Determine the (X, Y) coordinate at the center of the cell enclosing the given text.  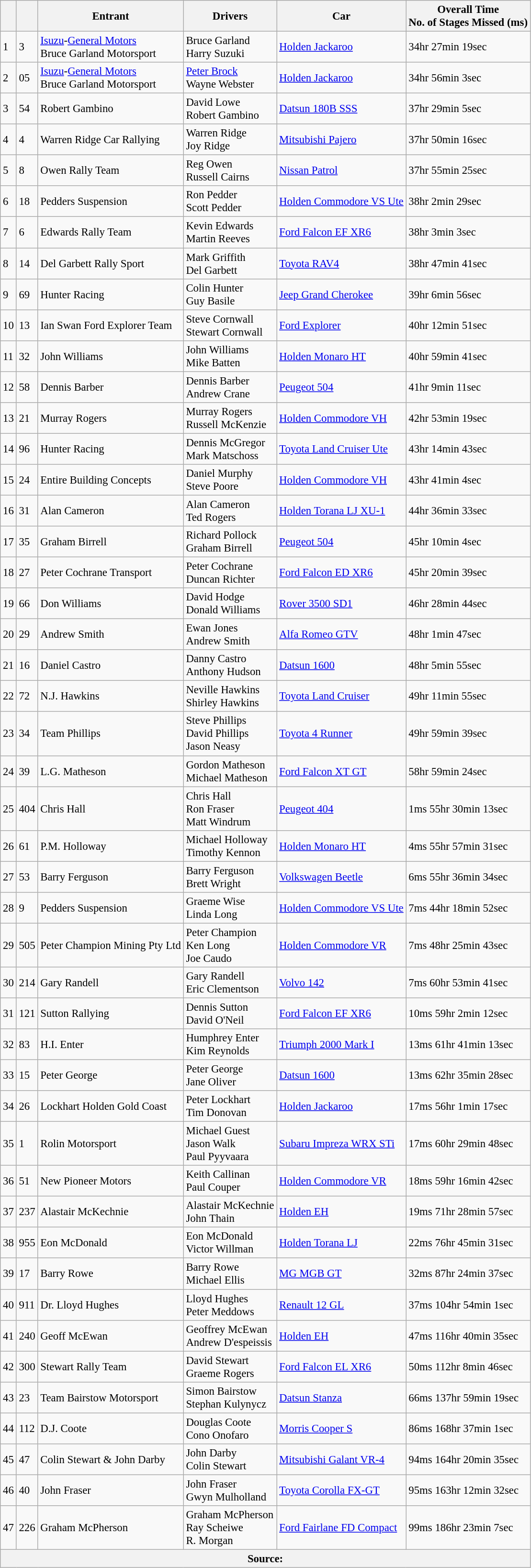
Dennis Barber (111, 387)
Keith Callinan Paul Couper (230, 1181)
46 (9, 1490)
Don Williams (111, 603)
Barry Ferguson (111, 877)
Toyota Land Cruiser Ute (341, 449)
Alfa Romeo GTV (341, 635)
Robert Gambino (111, 109)
37 (9, 1212)
Dennis Sutton David O'Neil (230, 1013)
05 (27, 78)
94ms 164hr 20min 35sec (468, 1459)
Alastair McKechnie (111, 1212)
Peter George (111, 1075)
30 (9, 982)
911 (27, 1305)
Alan Cameron Ted Rogers (230, 510)
Kevin Edwards Martin Reeves (230, 233)
22ms 76hr 45min 31sec (468, 1243)
Peter Cochrane Duncan Richter (230, 573)
37hr 50min 16sec (468, 140)
Jeep Grand Cherokee (341, 294)
Datsun Stanza (341, 1397)
Gary Randell (111, 982)
37ms 104hr 54min 1sec (468, 1305)
Toyota RAV4 (341, 263)
25 (9, 809)
7ms 44hr 18min 52sec (468, 908)
Del Garbett Rally Sport (111, 263)
2 (9, 78)
Peter Lockhart Tim Donovan (230, 1106)
66ms 137hr 59min 19sec (468, 1397)
58 (27, 387)
7ms 60hr 53min 41sec (468, 982)
Michael Guest Jason Walk Paul Pyyvaara (230, 1144)
Chris Hall (111, 809)
Warren Ridge Joy Ridge (230, 140)
240 (27, 1336)
40hr 59min 41sec (468, 356)
7ms 48hr 25min 43sec (468, 945)
Danny Castro Anthony Hudson (230, 666)
Barry Ferguson Brett Wright (230, 877)
40hr 12min 51sec (468, 326)
32ms 87hr 24min 37sec (468, 1274)
41hr 9min 11sec (468, 387)
36 (9, 1181)
Chris Hall Ron Fraser Matt Windrum (230, 809)
45hr 10min 4sec (468, 542)
David Lowe Robert Gambino (230, 109)
Peter Cochrane Transport (111, 573)
5 (9, 170)
4ms 55hr 57min 31sec (468, 846)
47ms 116hr 40min 35sec (468, 1336)
H.I. Enter (111, 1045)
Geoffrey McEwan Andrew D'espeissis (230, 1336)
69 (27, 294)
Ron Pedder Scott Pedder (230, 201)
L.G. Matheson (111, 771)
Neville Hawkins Shirley Hawkins (230, 696)
955 (27, 1243)
Eon McDonald Victor Willman (230, 1243)
Graham McPherson (111, 1528)
Toyota 4 Runner (341, 734)
Geoff McEwan (111, 1336)
Ford Explorer (341, 326)
David Stewart Graeme Rogers (230, 1366)
17ms 60hr 29min 48sec (468, 1144)
Daniel Castro (111, 666)
Peugeot 404 (341, 809)
49hr 11min 55sec (468, 696)
Mark Griffith Del Garbett (230, 263)
Team Bairstow Motorsport (111, 1397)
Richard Pollock Graham Birrell (230, 542)
6ms 55hr 36min 34sec (468, 877)
44hr 36min 33sec (468, 510)
D.J. Coote (111, 1429)
18ms 59hr 16min 42sec (468, 1181)
19ms 71hr 28min 57sec (468, 1212)
Sutton Rallying (111, 1013)
17ms 56hr 1min 17sec (468, 1106)
Barry Rowe (111, 1274)
Owen Rally Team (111, 170)
46hr 28min 44sec (468, 603)
Triumph 2000 Mark I (341, 1045)
Subaru Impreza WRX STi (341, 1144)
41 (9, 1336)
Holden Torana LJ XU-1 (341, 510)
John Fraser (111, 1490)
Barry Rowe Michael Ellis (230, 1274)
Entrant (111, 16)
37hr 29min 5sec (468, 109)
7 (9, 233)
Renault 12 GL (341, 1305)
Ford Falcon XT GT (341, 771)
12 (9, 387)
38hr 47min 41sec (468, 263)
Steve Cornwall Stewart Cornwall (230, 326)
121 (27, 1013)
38hr 2min 29sec (468, 201)
Humphrey Enter Kim Reynolds (230, 1045)
72 (27, 696)
96 (27, 449)
28 (9, 908)
1ms 55hr 30min 13sec (468, 809)
Peter Champion Ken Long Joe Caudo (230, 945)
38 (9, 1243)
Ewan Jones Andrew Smith (230, 635)
43 (9, 1397)
Peter George Jane Oliver (230, 1075)
53 (27, 877)
John Darby Colin Stewart (230, 1459)
Holden Torana LJ (341, 1243)
Source: (265, 1558)
Entire Building Concepts (111, 480)
MG MGB GT (341, 1274)
112 (27, 1429)
45hr 20min 39sec (468, 573)
Simon Bairstow Stephan Kulynycz (230, 1397)
34hr 27min 19sec (468, 47)
Gordon Matheson Michael Matheson (230, 771)
404 (27, 809)
Lockhart Holden Gold Coast (111, 1106)
50ms 112hr 8min 46sec (468, 1366)
Peter Brock Wayne Webster (230, 78)
Drivers (230, 16)
John Fraser Gwyn Mulholland (230, 1490)
54 (27, 109)
Eon McDonald (111, 1243)
Ian Swan Ford Explorer Team (111, 326)
95ms 163hr 12min 32sec (468, 1490)
Graham Birrell (111, 542)
Morris Cooper S (341, 1429)
214 (27, 982)
22 (9, 696)
Andrew Smith (111, 635)
10 (9, 326)
33 (9, 1075)
John Williams Mike Batten (230, 356)
Rover 3500 SD1 (341, 603)
Datsun 180B SSS (341, 109)
Graham McPherson Ray Scheiwe R. Morgan (230, 1528)
58hr 59min 24sec (468, 771)
Peter Champion Mining Pty Ltd (111, 945)
20 (9, 635)
19 (9, 603)
N.J. Hawkins (111, 696)
45 (9, 1459)
Volkswagen Beetle (341, 877)
Graeme Wise Linda Long (230, 908)
Toyota Land Cruiser (341, 696)
Stewart Rally Team (111, 1366)
39hr 6min 56sec (468, 294)
237 (27, 1212)
Steve Phillips David Phillips Jason Neasy (230, 734)
Alastair McKechnie John Thain (230, 1212)
Ford Falcon ED XR6 (341, 573)
13ms 62hr 35min 28sec (468, 1075)
Dr. Lloyd Hughes (111, 1305)
48hr 5min 55sec (468, 666)
Murray Rogers Russell McKenzie (230, 418)
Rolin Motorsport (111, 1144)
38hr 3min 3sec (468, 233)
Reg Owen Russell Cairns (230, 170)
New Pioneer Motors (111, 1181)
42 (9, 1366)
Team Phillips (111, 734)
86ms 168hr 37min 1sec (468, 1429)
Ford Falcon EL XR6 (341, 1366)
Overall Time No. of Stages Missed (ms) (468, 16)
Michael Holloway Timothy Kennon (230, 846)
11 (9, 356)
Mitsubishi Pajero (341, 140)
Gary Randell Eric Clementson (230, 982)
51 (27, 1181)
Bruce Garland Harry Suzuki (230, 47)
Lloyd Hughes Peter Meddows (230, 1305)
83 (27, 1045)
Car (341, 16)
Dennis McGregor Mark Matschoss (230, 449)
Nissan Patrol (341, 170)
Ford Fairlane FD Compact (341, 1528)
Dennis Barber Andrew Crane (230, 387)
Toyota Corolla FX-GT (341, 1490)
Mitsubishi Galant VR-4 (341, 1459)
66 (27, 603)
Colin Stewart & John Darby (111, 1459)
300 (27, 1366)
61 (27, 846)
Warren Ridge Car Rallying (111, 140)
John Williams (111, 356)
37hr 55min 25sec (468, 170)
10ms 59hr 2min 12sec (468, 1013)
Daniel Murphy Steve Poore (230, 480)
Douglas Coote Cono Onofaro (230, 1429)
Murray Rogers (111, 418)
44 (9, 1429)
13ms 61hr 41min 13sec (468, 1045)
99ms 186hr 23min 7sec (468, 1528)
Edwards Rally Team (111, 233)
Volvo 142 (341, 982)
49hr 59min 39sec (468, 734)
42hr 53min 19sec (468, 418)
Alan Cameron (111, 510)
34hr 56min 3sec (468, 78)
226 (27, 1528)
43hr 14min 43sec (468, 449)
48hr 1min 47sec (468, 635)
43hr 41min 4sec (468, 480)
Colin Hunter Guy Basile (230, 294)
P.M. Holloway (111, 846)
505 (27, 945)
David Hodge Donald Williams (230, 603)
